Output the [X, Y] coordinate of the center of the cell containing the given text.  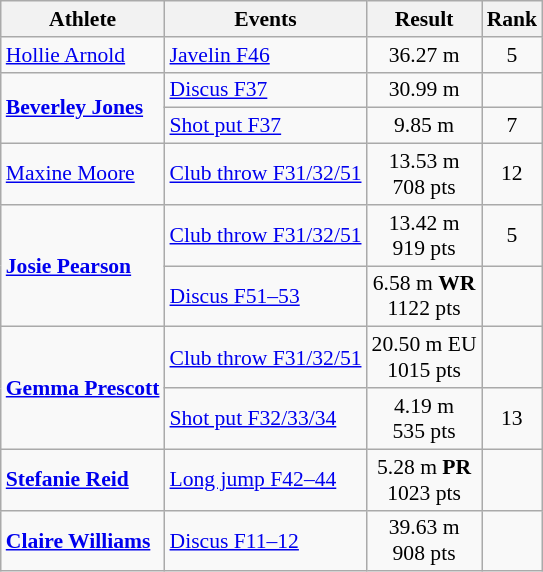
Shot put F32/33/34 [266, 418]
13 [512, 418]
Stefanie Reid [83, 480]
7 [512, 126]
Discus F51–53 [266, 296]
Javelin F46 [266, 55]
Gemma Prescott [83, 388]
Maxine Moore [83, 174]
Long jump F42–44 [266, 480]
13.53 m708 pts [424, 174]
12 [512, 174]
30.99 m [424, 90]
4.19 m535 pts [424, 418]
Rank [512, 19]
Discus F11–12 [266, 540]
Events [266, 19]
20.50 m EU1015 pts [424, 358]
Beverley Jones [83, 108]
Shot put F37 [266, 126]
Hollie Arnold [83, 55]
5.28 m PR1023 pts [424, 480]
13.42 m919 pts [424, 236]
Athlete [83, 19]
Result [424, 19]
6.58 m WR1122 pts [424, 296]
36.27 m [424, 55]
39.63 m908 pts [424, 540]
Discus F37 [266, 90]
9.85 m [424, 126]
Josie Pearson [83, 266]
Claire Williams [83, 540]
